Identify which cell holds the provided text, then report its (x, y) central coordinate. 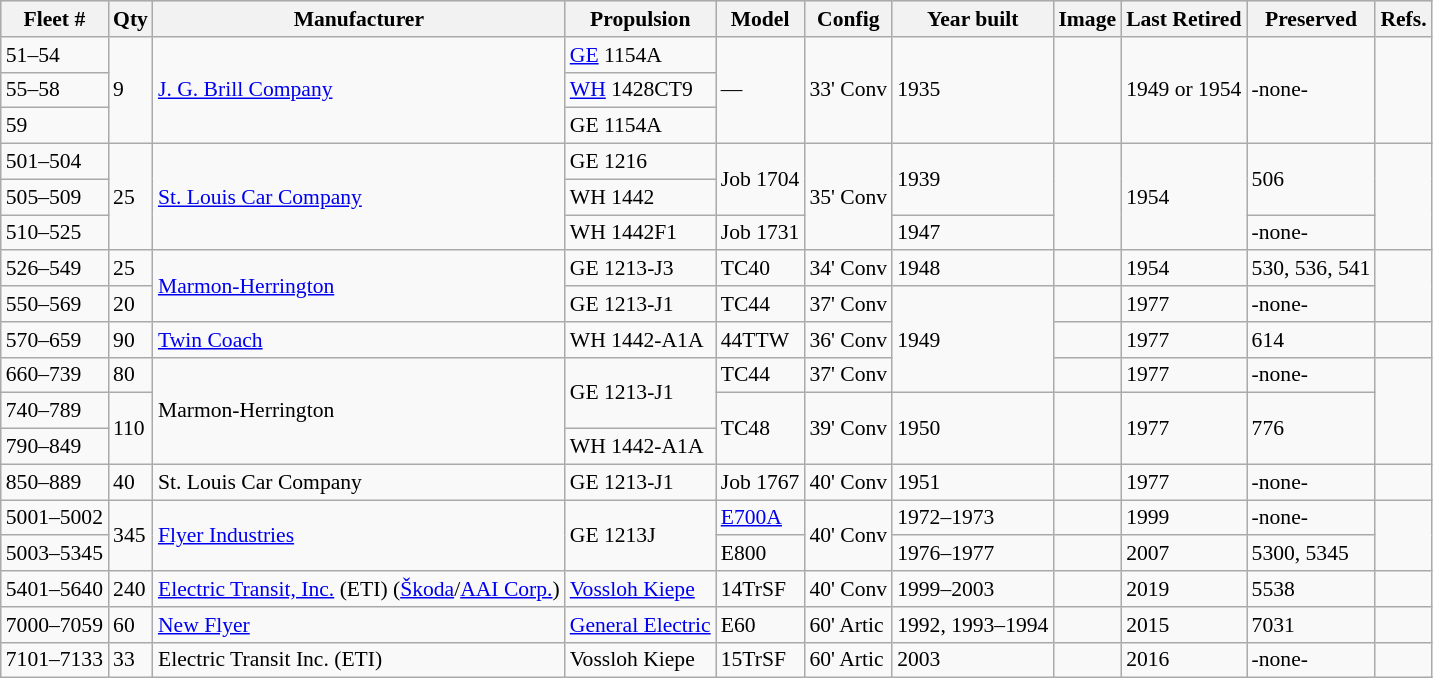
550–569 (54, 304)
15TrSF (760, 660)
526–549 (54, 269)
2015 (1184, 625)
240 (130, 589)
Last Retired (1184, 19)
GE 1213-J3 (640, 269)
850–889 (54, 482)
J. G. Brill Company (359, 90)
614 (1312, 340)
Manufacturer (359, 19)
51–54 (54, 55)
36' Conv (848, 340)
WH 1428CT9 (640, 90)
33' Conv (848, 90)
2003 (972, 660)
9 (130, 90)
Preserved (1312, 19)
44TTW (760, 340)
1948 (972, 269)
2019 (1184, 589)
Year built (972, 19)
14TrSF (760, 589)
20 (130, 304)
Propulsion (640, 19)
Electric Transit, Inc. (ETI) (Škoda/AAI Corp.) (359, 589)
1949 (972, 340)
GE 1213J (640, 536)
1947 (972, 233)
Model (760, 19)
TC40 (760, 269)
740–789 (54, 411)
1935 (972, 90)
WH 1442 (640, 197)
7000–7059 (54, 625)
Job 1704 (760, 180)
New Flyer (359, 625)
1949 or 1954 (1184, 90)
2007 (1184, 554)
E60 (760, 625)
80 (130, 375)
5001–5002 (54, 518)
55–58 (54, 90)
Refs. (1403, 19)
60 (130, 625)
5003–5345 (54, 554)
90 (130, 340)
E700A (760, 518)
40 (130, 482)
2016 (1184, 660)
1999–2003 (972, 589)
530, 536, 541 (1312, 269)
501–504 (54, 162)
510–525 (54, 233)
Twin Coach (359, 340)
1976–1977 (972, 554)
570–659 (54, 340)
505–509 (54, 197)
1951 (972, 482)
GE 1216 (640, 162)
39' Conv (848, 428)
Job 1767 (760, 482)
59 (54, 126)
Flyer Industries (359, 536)
35' Conv (848, 198)
Job 1731 (760, 233)
7101–7133 (54, 660)
1972–1973 (972, 518)
34' Conv (848, 269)
— (760, 90)
1950 (972, 428)
WH 1442F1 (640, 233)
33 (130, 660)
1992, 1993–1994 (972, 625)
110 (130, 428)
Image (1087, 19)
506 (1312, 180)
5300, 5345 (1312, 554)
General Electric (640, 625)
Qty (130, 19)
Fleet # (54, 19)
7031 (1312, 625)
776 (1312, 428)
Electric Transit Inc. (ETI) (359, 660)
5538 (1312, 589)
790–849 (54, 447)
E800 (760, 554)
5401–5640 (54, 589)
1999 (1184, 518)
345 (130, 536)
1939 (972, 180)
Config (848, 19)
TC48 (760, 428)
660–739 (54, 375)
